Identify which cell holds the provided text, then report its (X, Y) central coordinate. 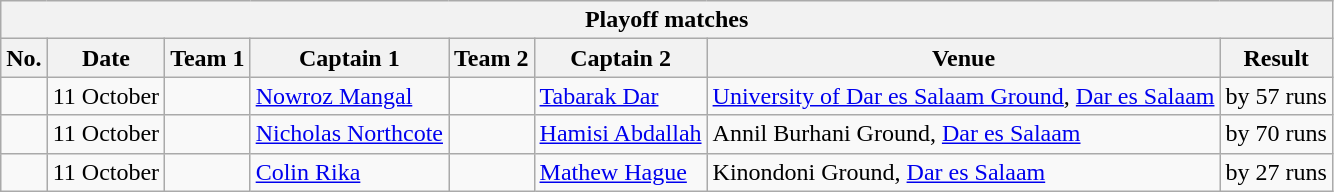
Mathew Hague (620, 172)
Captain 1 (349, 58)
Captain 2 (620, 58)
by 70 runs (1276, 134)
Date (106, 58)
Playoff matches (667, 20)
University of Dar es Salaam Ground, Dar es Salaam (964, 96)
Team 2 (491, 58)
Colin Rika (349, 172)
Annil Burhani Ground, Dar es Salaam (964, 134)
Team 1 (208, 58)
Tabarak Dar (620, 96)
by 27 runs (1276, 172)
Kinondoni Ground, Dar es Salaam (964, 172)
No. (24, 58)
Venue (964, 58)
Result (1276, 58)
Hamisi Abdallah (620, 134)
by 57 runs (1276, 96)
Nowroz Mangal (349, 96)
Nicholas Northcote (349, 134)
